Determine the (x, y) coordinate at the center of the cell enclosing the given text.  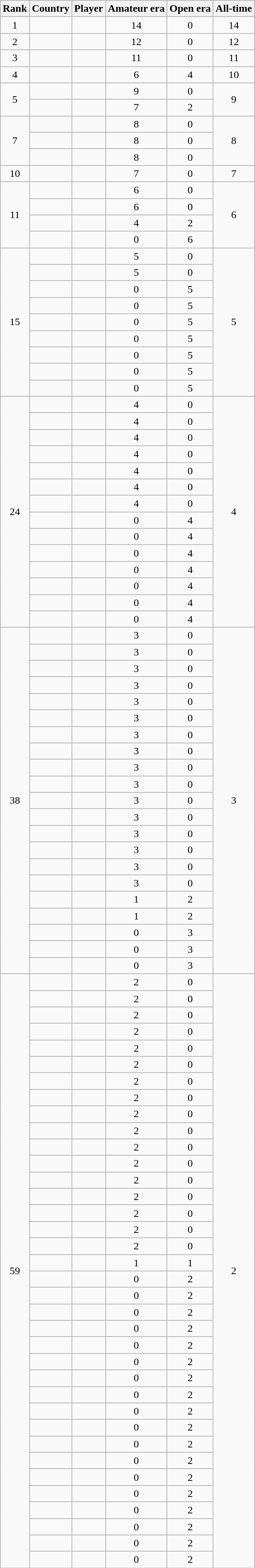
Country (51, 9)
Open era (190, 9)
38 (15, 800)
Player (89, 9)
15 (15, 323)
Amateur era (136, 9)
59 (15, 1271)
Rank (15, 9)
All-time (234, 9)
24 (15, 512)
